Search for the cell housing the specified text and yield its [X, Y] center coordinate. 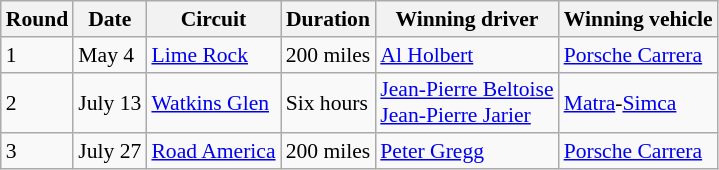
Watkins Glen [213, 102]
Al Holbert [466, 55]
July 13 [110, 102]
Six hours [328, 102]
July 27 [110, 152]
Winning driver [466, 19]
Winning vehicle [638, 19]
Jean-Pierre Beltoise Jean-Pierre Jarier [466, 102]
3 [38, 152]
Circuit [213, 19]
Duration [328, 19]
Matra-Simca [638, 102]
Lime Rock [213, 55]
Date [110, 19]
Road America [213, 152]
2 [38, 102]
Peter Gregg [466, 152]
1 [38, 55]
May 4 [110, 55]
Round [38, 19]
